Identify which cell holds the provided text, then report its [x, y] central coordinate. 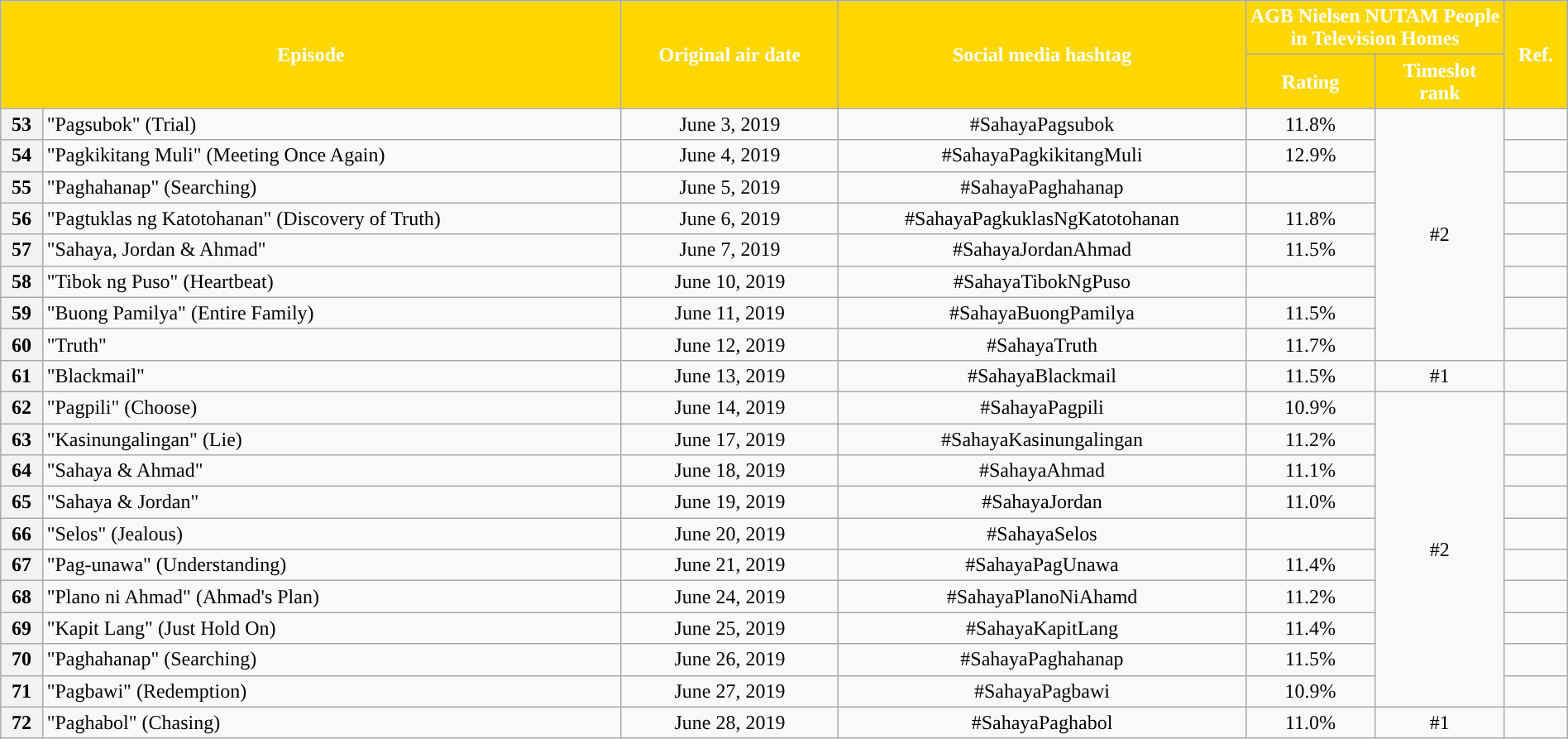
60 [22, 344]
"Truth" [332, 344]
June 17, 2019 [729, 439]
#SahayaBlackmail [1042, 376]
#SahayaPagsubok [1042, 124]
June 7, 2019 [729, 250]
#SahayaKapitLang [1042, 628]
"Pag-unawa" (Understanding) [332, 565]
Episode [311, 55]
June 10, 2019 [729, 281]
71 [22, 691]
56 [22, 218]
June 5, 2019 [729, 187]
"Pagtuklas ng Katotohanan" (Discovery of Truth) [332, 218]
#SahayaPagUnawa [1042, 565]
66 [22, 534]
54 [22, 156]
69 [22, 628]
57 [22, 250]
63 [22, 439]
June 19, 2019 [729, 502]
#SahayaTruth [1042, 344]
70 [22, 660]
June 26, 2019 [729, 660]
#SahayaPagkuklasNgKatotohanan [1042, 218]
64 [22, 471]
"Sahaya, Jordan & Ahmad" [332, 250]
Original air date [729, 55]
"Pagkikitang Muli" (Meeting Once Again) [332, 156]
June 12, 2019 [729, 344]
#SahayaSelos [1042, 534]
67 [22, 565]
55 [22, 187]
#SahayaJordan [1042, 502]
"Plano ni Ahmad" (Ahmad's Plan) [332, 597]
June 18, 2019 [729, 471]
#SahayaAhmad [1042, 471]
June 24, 2019 [729, 597]
#SahayaPlanoNiAhamd [1042, 597]
"Pagsubok" (Trial) [332, 124]
#SahayaKasinungalingan [1042, 439]
#SahayaPagkikitangMuli [1042, 156]
11.1% [1310, 471]
Rating [1310, 81]
June 27, 2019 [729, 691]
68 [22, 597]
#SahayaJordanAhmad [1042, 250]
65 [22, 502]
June 6, 2019 [729, 218]
"Tibok ng Puso" (Heartbeat) [332, 281]
59 [22, 313]
"Selos" (Jealous) [332, 534]
72 [22, 722]
"Blackmail" [332, 376]
June 21, 2019 [729, 565]
June 13, 2019 [729, 376]
AGB Nielsen NUTAM People in Television Homes [1374, 28]
12.9% [1310, 156]
"Pagpili" (Choose) [332, 407]
Timeslotrank [1440, 81]
62 [22, 407]
June 14, 2019 [729, 407]
June 20, 2019 [729, 534]
"Sahaya & Jordan" [332, 502]
June 25, 2019 [729, 628]
"Pagbawi" (Redemption) [332, 691]
61 [22, 376]
#SahayaPagbawi [1042, 691]
Ref. [1536, 55]
#SahayaPaghabol [1042, 722]
53 [22, 124]
June 4, 2019 [729, 156]
58 [22, 281]
June 3, 2019 [729, 124]
June 28, 2019 [729, 722]
Social media hashtag [1042, 55]
"Kasinungalingan" (Lie) [332, 439]
June 11, 2019 [729, 313]
11.7% [1310, 344]
"Sahaya & Ahmad" [332, 471]
#SahayaTibokNgPuso [1042, 281]
#SahayaBuongPamilya [1042, 313]
"Kapit Lang" (Just Hold On) [332, 628]
"Buong Pamilya" (Entire Family) [332, 313]
"Paghabol" (Chasing) [332, 722]
#SahayaPagpili [1042, 407]
